Pinpoint the cell where the given text exists, returning its [x, y] midpoint coordinate. 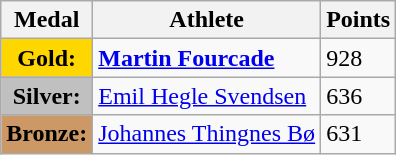
Martin Fourcade [207, 58]
Athlete [207, 20]
928 [358, 58]
Silver: [47, 96]
Medal [47, 20]
Gold: [47, 58]
631 [358, 134]
Johannes Thingnes Bø [207, 134]
Points [358, 20]
Emil Hegle Svendsen [207, 96]
Bronze: [47, 134]
636 [358, 96]
